Output the [X, Y] coordinate of the center of the cell containing the given text.  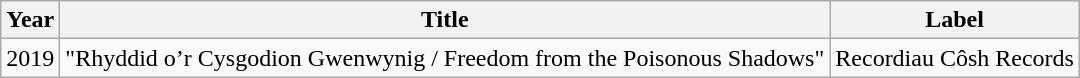
Title [445, 20]
Recordiau Côsh Records [955, 58]
Year [30, 20]
Label [955, 20]
2019 [30, 58]
"Rhyddid o’r Cysgodion Gwenwynig / Freedom from the Poisonous Shadows" [445, 58]
